Capture the cell that displays the provided text and extract its (X, Y) central coordinate. 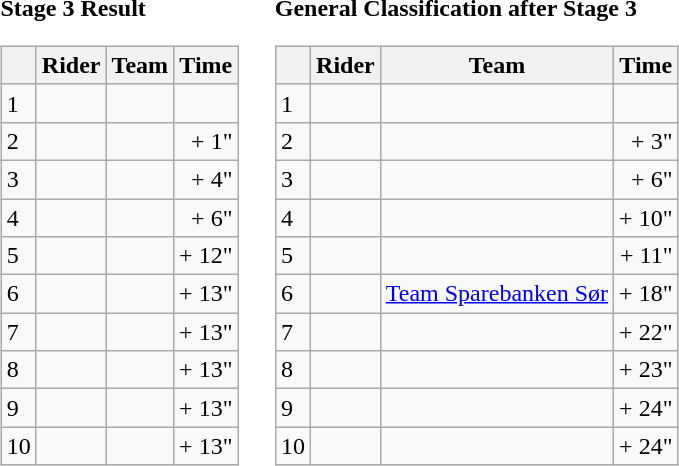
+ 10" (646, 217)
+ 11" (646, 256)
+ 3" (646, 141)
+ 18" (646, 294)
+ 12" (206, 256)
Team Sparebanken Sør (496, 294)
+ 1" (206, 141)
+ 22" (646, 332)
+ 23" (646, 370)
+ 4" (206, 179)
